Find where the given text appears and provide that cell's center as [x, y] coordinate. 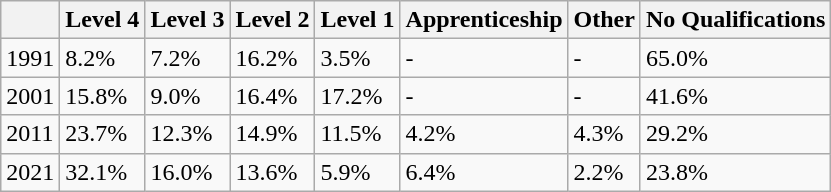
32.1% [102, 172]
2.2% [604, 172]
16.2% [272, 58]
4.2% [484, 134]
3.5% [358, 58]
5.9% [358, 172]
No Qualifications [735, 20]
29.2% [735, 134]
15.8% [102, 96]
2001 [30, 96]
Apprenticeship [484, 20]
13.6% [272, 172]
8.2% [102, 58]
17.2% [358, 96]
65.0% [735, 58]
Level 3 [188, 20]
11.5% [358, 134]
4.3% [604, 134]
9.0% [188, 96]
23.8% [735, 172]
23.7% [102, 134]
Other [604, 20]
2021 [30, 172]
6.4% [484, 172]
14.9% [272, 134]
41.6% [735, 96]
Level 4 [102, 20]
7.2% [188, 58]
Level 1 [358, 20]
2011 [30, 134]
16.0% [188, 172]
16.4% [272, 96]
1991 [30, 58]
Level 2 [272, 20]
12.3% [188, 134]
